Locate the cell with the specified text and output its [x, y] center coordinate. 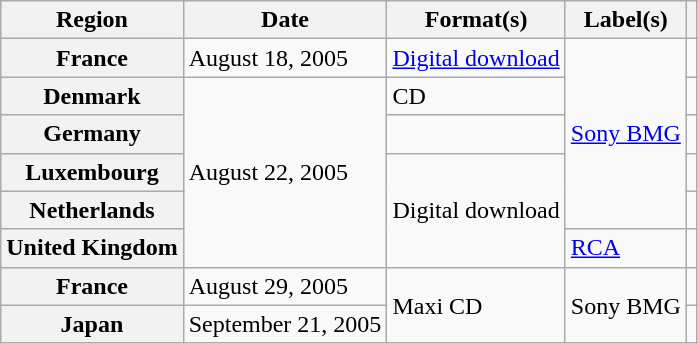
Date [285, 20]
Format(s) [476, 20]
RCA [626, 248]
August 22, 2005 [285, 172]
Denmark [92, 96]
Japan [92, 324]
CD [476, 96]
August 18, 2005 [285, 58]
Region [92, 20]
Luxembourg [92, 172]
Maxi CD [476, 305]
August 29, 2005 [285, 286]
Germany [92, 134]
United Kingdom [92, 248]
Label(s) [626, 20]
Netherlands [92, 210]
September 21, 2005 [285, 324]
